Return the [x, y] coordinate for the center point of the cell that contains the specified text.  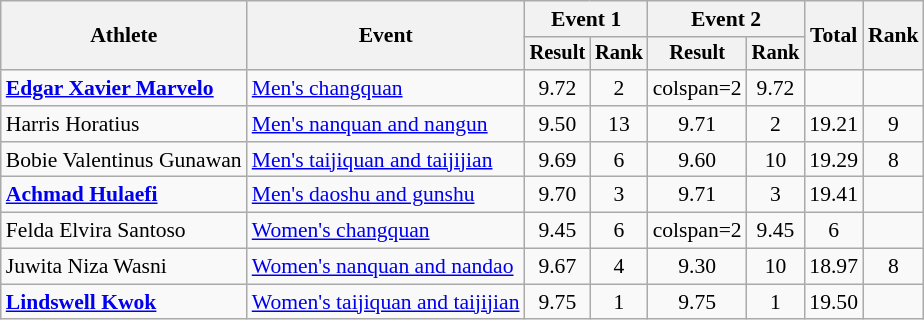
9.70 [558, 195]
4 [619, 267]
19.21 [834, 124]
Lindswell Kwok [124, 302]
Bobie Valentinus Gunawan [124, 160]
Event 2 [726, 19]
Juwita Niza Wasni [124, 267]
Event 1 [586, 19]
Men's taijiquan and taijijian [386, 160]
13 [619, 124]
9.67 [558, 267]
9 [894, 124]
Total [834, 36]
Felda Elvira Santoso [124, 231]
Men's changquan [386, 88]
9.69 [558, 160]
Edgar Xavier Marvelo [124, 88]
Women's nanquan and nandao [386, 267]
19.29 [834, 160]
Women's taijiquan and taijijian [386, 302]
Athlete [124, 36]
18.97 [834, 267]
19.50 [834, 302]
Harris Horatius [124, 124]
9.30 [698, 267]
9.50 [558, 124]
Men's daoshu and gunshu [386, 195]
Event [386, 36]
Women's changquan [386, 231]
Men's nanquan and nangun [386, 124]
9.60 [698, 160]
19.41 [834, 195]
Achmad Hulaefi [124, 195]
